Determine the (x, y) coordinate at the center of the cell enclosing the given text.  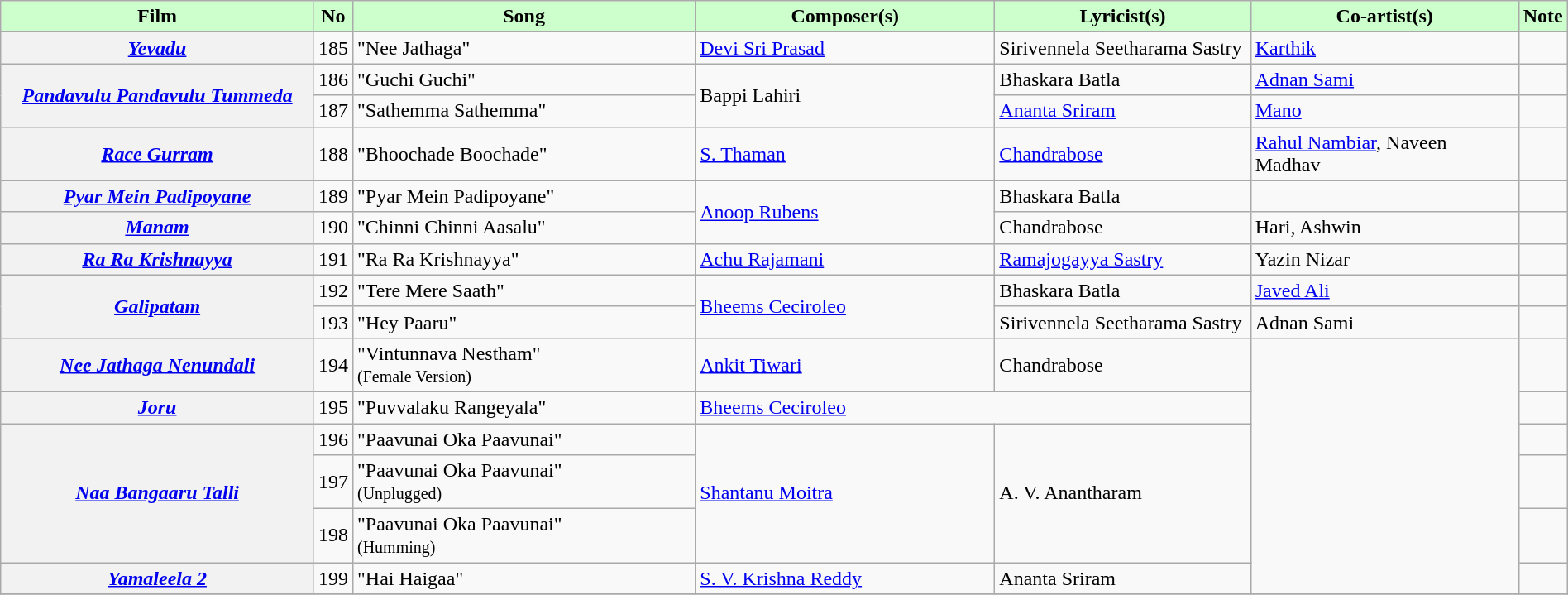
"Ra Ra Krishnayya" (523, 259)
195 (332, 407)
199 (332, 578)
Shantanu Moitra (845, 493)
Nee Jathaga Nenundali (157, 364)
"Hey Paaru" (523, 322)
Note (1543, 17)
Pandavulu Pandavulu Tummeda (157, 95)
Composer(s) (845, 17)
Naa Bangaaru Talli (157, 493)
187 (332, 111)
190 (332, 228)
Galipatam (157, 306)
"Tere Mere Saath" (523, 290)
A. V. Anantharam (1123, 493)
"Paavunai Oka Paavunai" (523, 439)
Manam (157, 228)
"Hai Haigaa" (523, 578)
"Bhoochade Boochade" (523, 154)
"Paavunai Oka Paavunai"(Unplugged) (523, 482)
Mano (1384, 111)
Yamaleela 2 (157, 578)
"Pyar Mein Padipoyane" (523, 196)
Song (523, 17)
194 (332, 364)
Devi Sri Prasad (845, 48)
192 (332, 290)
"Puvvalaku Rangeyala" (523, 407)
186 (332, 79)
193 (332, 322)
Film (157, 17)
Rahul Nambiar, Naveen Madhav (1384, 154)
Ramajogayya Sastry (1123, 259)
Karthik (1384, 48)
Lyricist(s) (1123, 17)
198 (332, 536)
Race Gurram (157, 154)
"Chinni Chinni Aasalu" (523, 228)
Javed Ali (1384, 290)
Pyar Mein Padipoyane (157, 196)
"Guchi Guchi" (523, 79)
Bappi Lahiri (845, 95)
188 (332, 154)
196 (332, 439)
S. Thaman (845, 154)
Ra Ra Krishnayya (157, 259)
"Vintunnava Nestham"(Female Version) (523, 364)
Anoop Rubens (845, 212)
Ankit Tiwari (845, 364)
Hari, Ashwin (1384, 228)
185 (332, 48)
"Nee Jathaga" (523, 48)
"Paavunai Oka Paavunai"(Humming) (523, 536)
191 (332, 259)
S. V. Krishna Reddy (845, 578)
Yevadu (157, 48)
Co-artist(s) (1384, 17)
189 (332, 196)
197 (332, 482)
Joru (157, 407)
Achu Rajamani (845, 259)
No (332, 17)
"Sathemma Sathemma" (523, 111)
Yazin Nizar (1384, 259)
